Extract the [x, y] coordinate from the center of the cell holding the provided text.  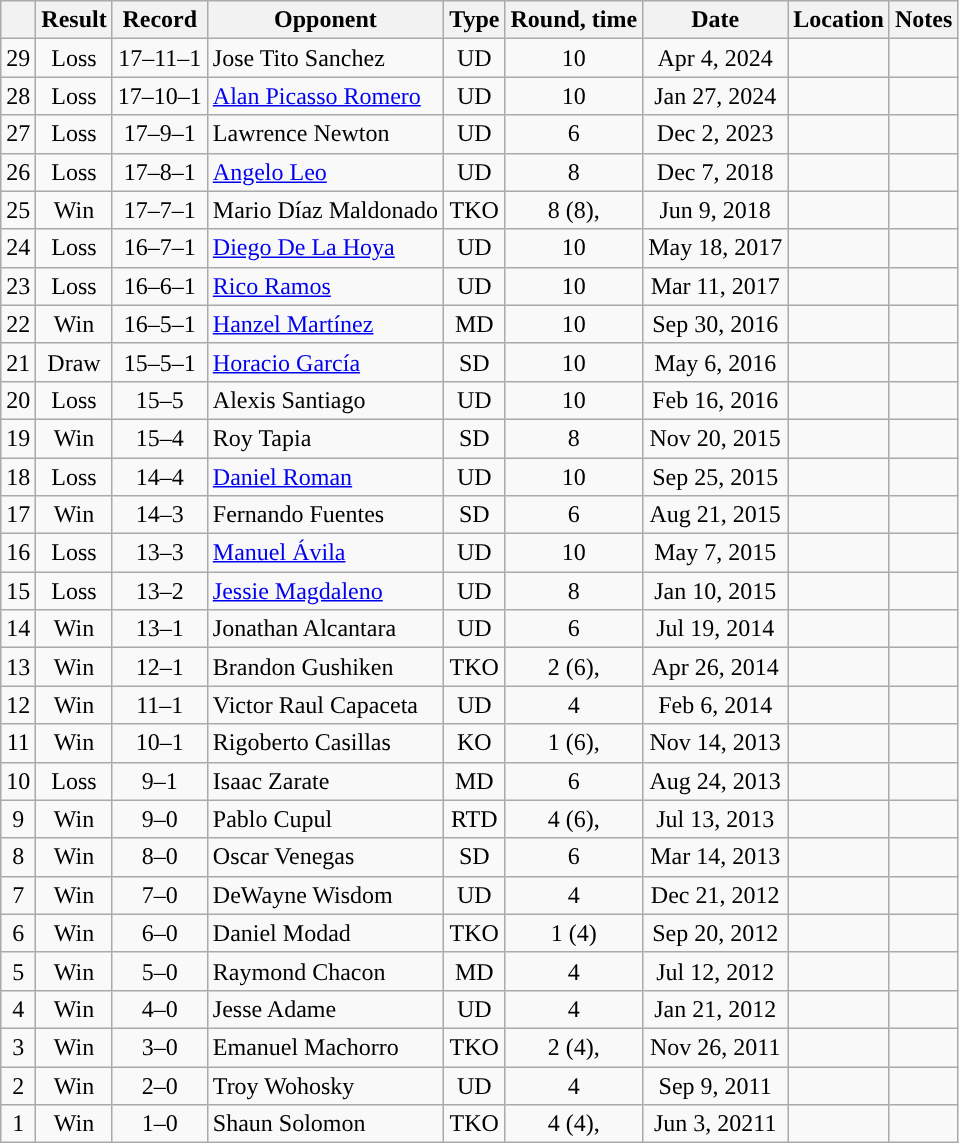
Feb 16, 2016 [716, 400]
Jessie Magdaleno [325, 591]
Sep 25, 2015 [716, 477]
Hanzel Martínez [325, 324]
Notes [923, 20]
13–3 [160, 553]
27 [18, 134]
Jan 21, 2012 [716, 1009]
12 [18, 705]
14–3 [160, 515]
Oscar Venegas [325, 857]
16–6–1 [160, 286]
Roy Tapia [325, 438]
May 7, 2015 [716, 553]
Dec 7, 2018 [716, 172]
4 (4), [574, 1124]
18 [18, 477]
4–0 [160, 1009]
Jan 27, 2024 [716, 96]
Brandon Gushiken [325, 667]
Manuel Ávila [325, 553]
14–4 [160, 477]
Nov 14, 2013 [716, 743]
Opponent [325, 20]
Sep 30, 2016 [716, 324]
Daniel Roman [325, 477]
17–10–1 [160, 96]
11–1 [160, 705]
6–0 [160, 933]
14 [18, 629]
3 [18, 1047]
Dec 21, 2012 [716, 895]
Sep 9, 2011 [716, 1085]
Jul 19, 2014 [716, 629]
Horacio García [325, 362]
17–7–1 [160, 210]
Isaac Zarate [325, 781]
Troy Wohosky [325, 1085]
Mar 11, 2017 [716, 286]
1–0 [160, 1124]
11 [18, 743]
May 18, 2017 [716, 248]
Raymond Chacon [325, 971]
Jun 3, 20211 [716, 1124]
15–5–1 [160, 362]
9 [18, 819]
Location [839, 20]
3–0 [160, 1047]
1 (4) [574, 933]
17 [18, 515]
24 [18, 248]
Jose Tito Sanchez [325, 58]
Jan 10, 2015 [716, 591]
Apr 26, 2014 [716, 667]
8–0 [160, 857]
7 [18, 895]
20 [18, 400]
15–5 [160, 400]
5–0 [160, 971]
Nov 20, 2015 [716, 438]
Shaun Solomon [325, 1124]
Lawrence Newton [325, 134]
Round, time [574, 20]
26 [18, 172]
Alexis Santiago [325, 400]
Mar 14, 2013 [716, 857]
Jul 13, 2013 [716, 819]
15–4 [160, 438]
10–1 [160, 743]
17–8–1 [160, 172]
Pablo Cupul [325, 819]
22 [18, 324]
13–1 [160, 629]
9–1 [160, 781]
16 [18, 553]
Alan Picasso Romero [325, 96]
8 (8), [574, 210]
Draw [74, 362]
17–9–1 [160, 134]
Rigoberto Casillas [325, 743]
Jul 12, 2012 [716, 971]
Sep 20, 2012 [716, 933]
KO [474, 743]
Jonathan Alcantara [325, 629]
19 [18, 438]
29 [18, 58]
Feb 6, 2014 [716, 705]
Mario Díaz Maldonado [325, 210]
Aug 24, 2013 [716, 781]
7–0 [160, 895]
23 [18, 286]
2–0 [160, 1085]
17–11–1 [160, 58]
13–2 [160, 591]
Result [74, 20]
Jesse Adame [325, 1009]
Nov 26, 2011 [716, 1047]
Date [716, 20]
28 [18, 96]
4 (6), [574, 819]
15 [18, 591]
Rico Ramos [325, 286]
5 [18, 971]
Jun 9, 2018 [716, 210]
Aug 21, 2015 [716, 515]
25 [18, 210]
16–7–1 [160, 248]
Type [474, 20]
Victor Raul Capaceta [325, 705]
16–5–1 [160, 324]
Daniel Modad [325, 933]
Diego De La Hoya [325, 248]
Dec 2, 2023 [716, 134]
DeWayne Wisdom [325, 895]
2 (6), [574, 667]
Angelo Leo [325, 172]
12–1 [160, 667]
9–0 [160, 819]
13 [18, 667]
Emanuel Machorro [325, 1047]
2 [18, 1085]
2 (4), [574, 1047]
Fernando Fuentes [325, 515]
21 [18, 362]
1 [18, 1124]
1 (6), [574, 743]
Record [160, 20]
RTD [474, 819]
May 6, 2016 [716, 362]
Apr 4, 2024 [716, 58]
